Scan for the cell matching the given text and deliver its [x, y] coordinate at center. 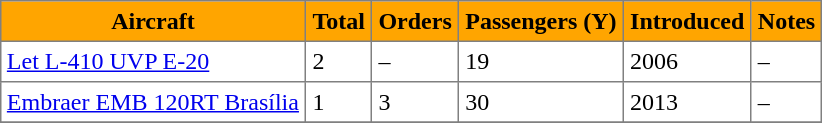
Notes [786, 21]
Orders [416, 21]
Aircraft [153, 21]
30 [540, 102]
2006 [687, 61]
Introduced [687, 21]
Let L-410 UVP E-20 [153, 61]
Passengers (Y) [540, 21]
1 [339, 102]
2 [339, 61]
Total [339, 21]
19 [540, 61]
Embraer EMB 120RT Brasília [153, 102]
3 [416, 102]
2013 [687, 102]
